Scan for the cell matching the given text and deliver its [x, y] coordinate at center. 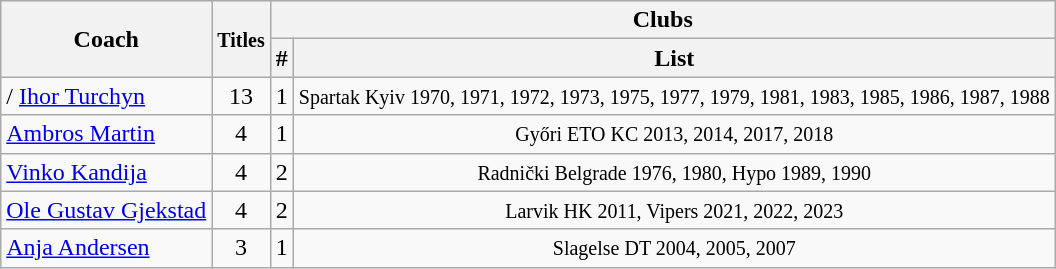
Larvik HK 2011, Vipers 2021, 2022, 2023 [674, 210]
Titles [241, 39]
13 [241, 96]
Győri ETO KC 2013, 2014, 2017, 2018 [674, 134]
Coach [106, 39]
Radnički Belgrade 1976, 1980, Hypo 1989, 1990 [674, 172]
Ambros Martin [106, 134]
3 [241, 248]
Clubs [662, 20]
Spartak Kyiv 1970, 1971, 1972, 1973, 1975, 1977, 1979, 1981, 1983, 1985, 1986, 1987, 1988 [674, 96]
Ole Gustav Gjekstad [106, 210]
List [674, 58]
Vinko Kandija [106, 172]
# [282, 58]
/ Ihor Turchyn [106, 96]
Anja Andersen [106, 248]
Slagelse DT 2004, 2005, 2007 [674, 248]
